Determine the [x, y] coordinate at the center of the cell enclosing the given text.  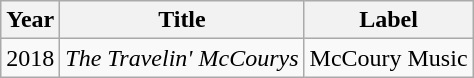
Year [30, 20]
The Travelin' McCourys [182, 58]
Label [388, 20]
McCoury Music [388, 58]
Title [182, 20]
2018 [30, 58]
